Locate the cell with the specified text and output its (x, y) center coordinate. 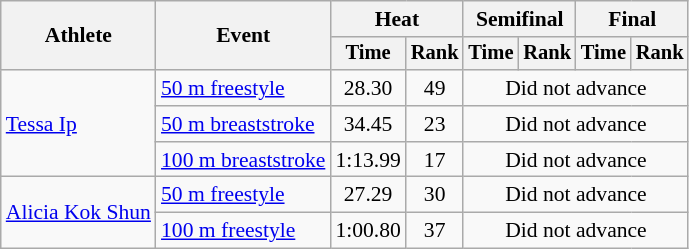
100 m breaststroke (243, 160)
37 (435, 231)
49 (435, 88)
Final (632, 19)
27.29 (368, 195)
23 (435, 124)
Alicia Kok Shun (78, 212)
30 (435, 195)
Heat (396, 19)
28.30 (368, 88)
17 (435, 160)
34.45 (368, 124)
1:13.99 (368, 160)
Athlete (78, 36)
Tessa Ip (78, 124)
1:00.80 (368, 231)
50 m breaststroke (243, 124)
Semifinal (519, 19)
100 m freestyle (243, 231)
Event (243, 36)
